Extract the [X, Y] coordinate from the center of the cell holding the provided text.  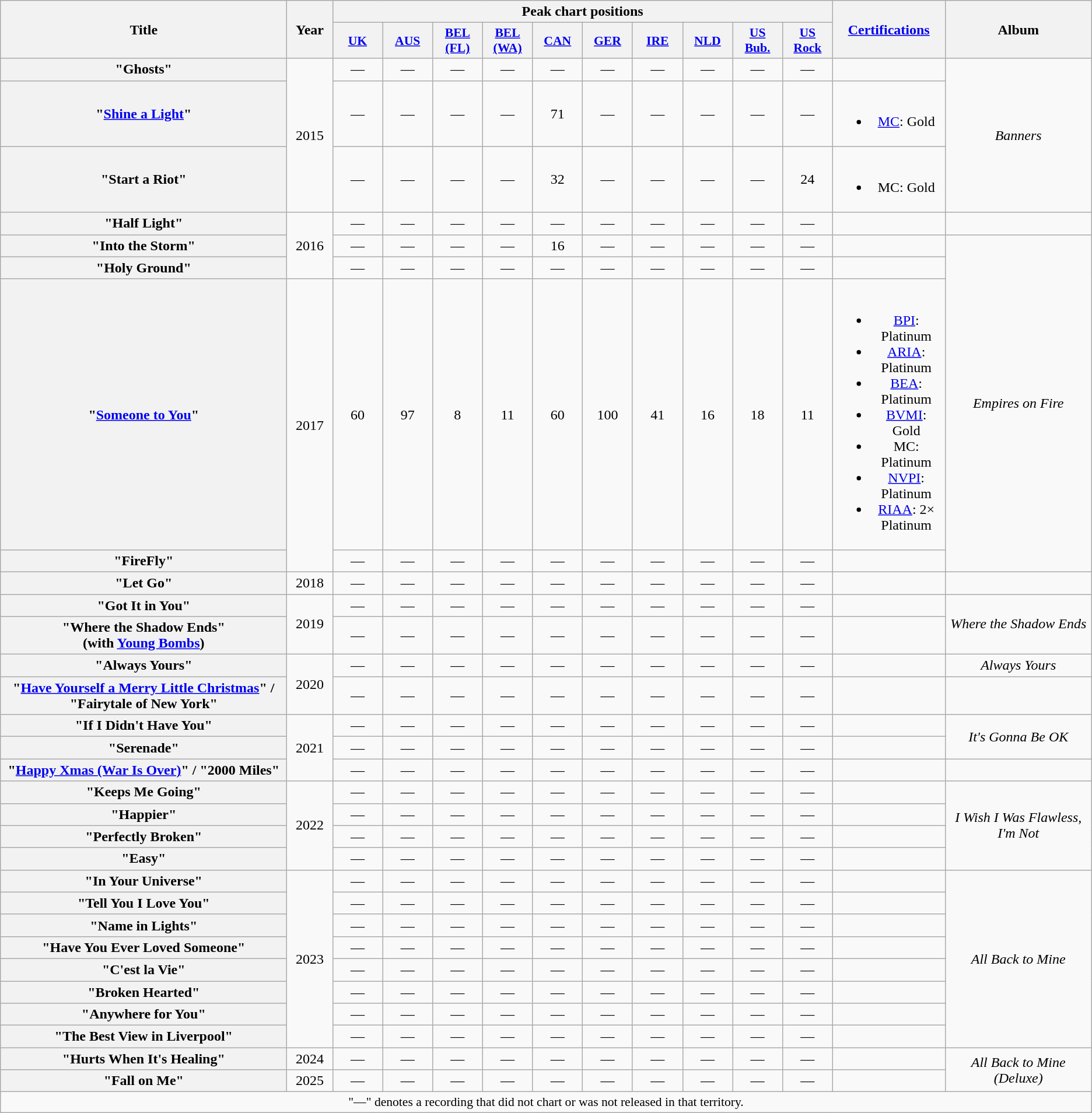
2020 [310, 685]
It's Gonna Be OK [1019, 737]
NLD [708, 41]
2021 [310, 748]
CAN [558, 41]
"Easy" [143, 859]
41 [657, 414]
USBub. [758, 41]
"If I Didn't Have You" [143, 726]
AUS [408, 41]
Title [143, 29]
"Holy Ground" [143, 268]
Album [1019, 29]
Year [310, 29]
Certifications [889, 29]
2022 [310, 825]
2016 [310, 246]
97 [408, 414]
2019 [310, 624]
"Half Light" [143, 223]
I Wish I Was Flawless, I'm Not [1019, 825]
2024 [310, 1059]
"Ghosts" [143, 69]
"Keeps Me Going" [143, 792]
"Shine a Light" [143, 113]
"Have You Ever Loved Someone" [143, 947]
2017 [310, 425]
USRock [807, 41]
IRE [657, 41]
"Happier" [143, 814]
"In Your Universe" [143, 881]
"Perfectly Broken" [143, 836]
All Back to Mine [1019, 958]
"Broken Hearted" [143, 992]
All Back to Mine (Deluxe) [1019, 1070]
2018 [310, 583]
"Let Go" [143, 583]
Where the Shadow Ends [1019, 624]
"Fall on Me" [143, 1081]
"Got It in You" [143, 605]
"Happy Xmas (War Is Over)" / "2000 Miles" [143, 770]
"Where the Shadow Ends" (with Young Bombs) [143, 636]
2025 [310, 1081]
"Hurts When It's Healing" [143, 1059]
BEL(FL) [457, 41]
"Someone to You" [143, 414]
"Anywhere for You" [143, 1014]
BPI: PlatinumARIA: PlatinumBEA: PlatinumBVMI: GoldMC: PlatinumNVPI: PlatinumRIAA: 2× Platinum [889, 414]
2023 [310, 958]
"Into the Storm" [143, 246]
"Name in Lights" [143, 925]
2015 [310, 135]
100 [608, 414]
"FireFly" [143, 561]
"Tell You I Love You" [143, 903]
Always Yours [1019, 666]
"Start a Riot" [143, 180]
"Serenade" [143, 748]
"Have Yourself a Merry Little Christmas" / "Fairytale of New York" [143, 695]
71 [558, 113]
18 [758, 414]
"—" denotes a recording that did not chart or was not released in that territory. [546, 1102]
"C'est la Vie" [143, 970]
Peak chart positions [582, 12]
Empires on Fire [1019, 403]
Banners [1019, 135]
BEL(WA) [508, 41]
"The Best View in Liverpool" [143, 1037]
8 [457, 414]
GER [608, 41]
24 [807, 180]
UK [358, 41]
32 [558, 180]
"Always Yours" [143, 666]
